Identify which cell holds the provided text, then report its [X, Y] central coordinate. 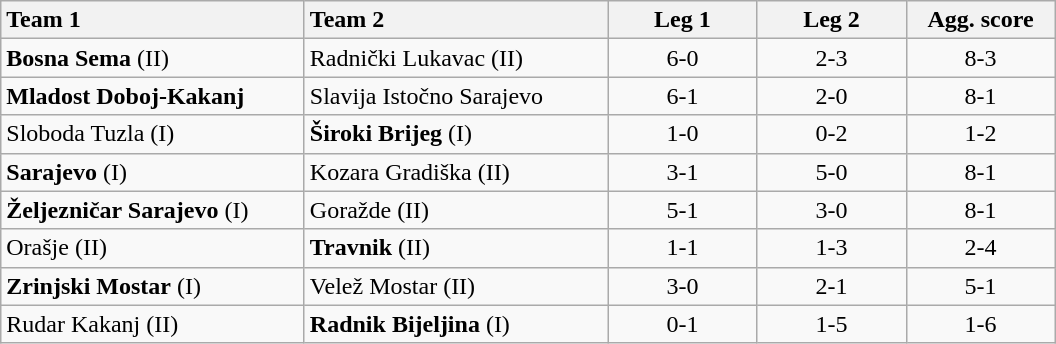
Goražde (II) [456, 210]
Kozara Gradiška (II) [456, 172]
Sloboda Tuzla (I) [153, 134]
Rudar Kakanj (II) [153, 324]
Team 1 [153, 20]
5-0 [832, 172]
2-0 [832, 96]
Velež Mostar (II) [456, 286]
Slavija Istočno Sarajevo [456, 96]
1-0 [682, 134]
Travnik (II) [456, 248]
1-2 [980, 134]
Radnik Bijeljina (I) [456, 324]
Široki Brijeg (I) [456, 134]
6-0 [682, 58]
1-6 [980, 324]
1-3 [832, 248]
1-1 [682, 248]
0-1 [682, 324]
8-3 [980, 58]
1-5 [832, 324]
2-4 [980, 248]
Agg. score [980, 20]
Željezničar Sarajevo (I) [153, 210]
Orašje (II) [153, 248]
Sarajevo (I) [153, 172]
Leg 2 [832, 20]
2-1 [832, 286]
Team 2 [456, 20]
Mladost Doboj-Kakanj [153, 96]
6-1 [682, 96]
Radnički Lukavac (II) [456, 58]
Leg 1 [682, 20]
3-1 [682, 172]
Bosna Sema (II) [153, 58]
Zrinjski Mostar (I) [153, 286]
0-2 [832, 134]
2-3 [832, 58]
